Pinpoint the cell where the given text exists, returning its (X, Y) midpoint coordinate. 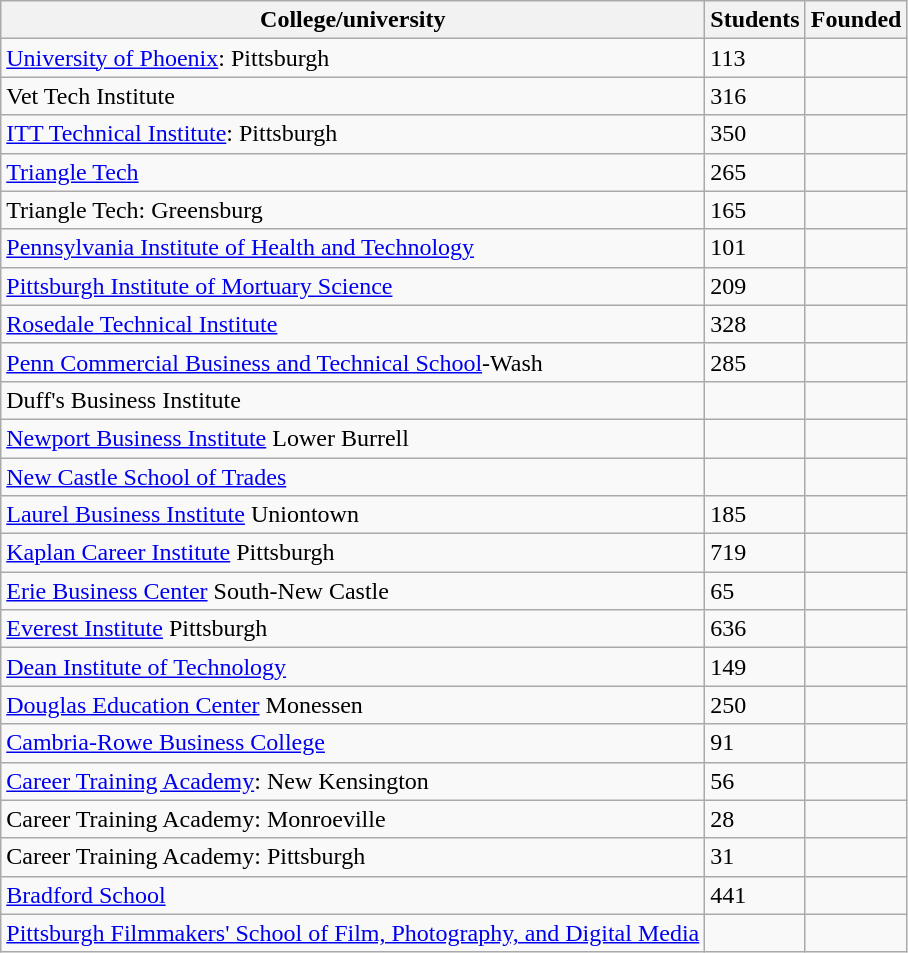
350 (755, 134)
Douglas Education Center Monessen (353, 705)
56 (755, 781)
185 (755, 515)
Bradford School (353, 895)
ITT Technical Institute: Pittsburgh (353, 134)
Pittsburgh Filmmakers' School of Film, Photography, and Digital Media (353, 933)
Career Training Academy: New Kensington (353, 781)
31 (755, 857)
Pennsylvania Institute of Health and Technology (353, 248)
Dean Institute of Technology (353, 667)
Erie Business Center South-New Castle (353, 591)
New Castle School of Trades (353, 477)
265 (755, 172)
65 (755, 591)
Students (755, 20)
101 (755, 248)
Kaplan Career Institute Pittsburgh (353, 553)
Triangle Tech: Greensburg (353, 210)
719 (755, 553)
328 (755, 324)
Laurel Business Institute Uniontown (353, 515)
636 (755, 629)
Triangle Tech (353, 172)
28 (755, 819)
Newport Business Institute Lower Burrell (353, 438)
285 (755, 362)
Career Training Academy: Pittsburgh (353, 857)
College/university (353, 20)
165 (755, 210)
113 (755, 58)
209 (755, 286)
Duff's Business Institute (353, 400)
Vet Tech Institute (353, 96)
316 (755, 96)
Rosedale Technical Institute (353, 324)
Pittsburgh Institute of Mortuary Science (353, 286)
Career Training Academy: Monroeville (353, 819)
441 (755, 895)
Cambria-Rowe Business College (353, 743)
91 (755, 743)
Penn Commercial Business and Technical School-Wash (353, 362)
University of Phoenix: Pittsburgh (353, 58)
Everest Institute Pittsburgh (353, 629)
250 (755, 705)
Founded (856, 20)
149 (755, 667)
